Determine the (X, Y) coordinate at the center of the cell enclosing the given text.  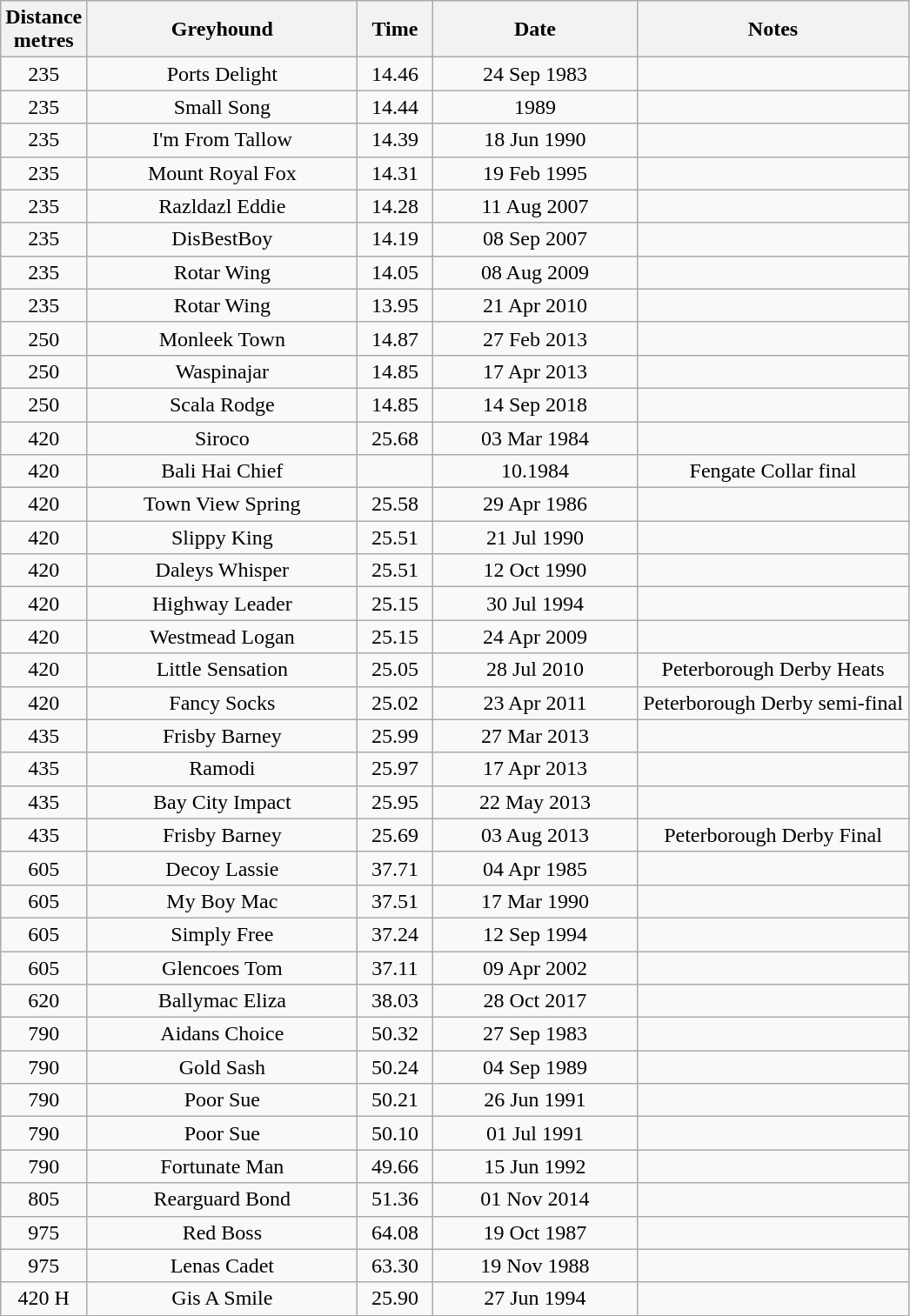
08 Aug 2009 (535, 272)
Greyhound (223, 30)
14.19 (395, 239)
09 Apr 2002 (535, 968)
14.28 (395, 206)
14.39 (395, 140)
Scala Rodge (223, 404)
14.44 (395, 107)
Little Sensation (223, 670)
Decoy Lassie (223, 868)
08 Sep 2007 (535, 239)
37.11 (395, 968)
Ramodi (223, 769)
14.46 (395, 74)
28 Jul 2010 (535, 670)
27 Sep 1983 (535, 1034)
22 May 2013 (535, 802)
49.66 (395, 1166)
50.32 (395, 1034)
Monleek Town (223, 338)
Daleys Whisper (223, 571)
37.71 (395, 868)
50.10 (395, 1133)
DisBestBoy (223, 239)
25.58 (395, 504)
805 (43, 1199)
Mount Royal Fox (223, 173)
24 Apr 2009 (535, 637)
Gis A Smile (223, 1299)
19 Feb 1995 (535, 173)
Peterborough Derby Heats (773, 670)
Peterborough Derby semi-final (773, 703)
14.87 (395, 338)
Razldazl Eddie (223, 206)
64.08 (395, 1232)
12 Oct 1990 (535, 571)
28 Oct 2017 (535, 1001)
I'm From Tallow (223, 140)
Siroco (223, 438)
Small Song (223, 107)
Fancy Socks (223, 703)
29 Apr 1986 (535, 504)
My Boy Mac (223, 901)
Aidans Choice (223, 1034)
23 Apr 2011 (535, 703)
Bali Hai Chief (223, 471)
25.05 (395, 670)
Distancemetres (43, 30)
27 Mar 2013 (535, 736)
Slippy King (223, 538)
14.05 (395, 272)
37.24 (395, 934)
Red Boss (223, 1232)
420 H (43, 1299)
04 Apr 1985 (535, 868)
Gold Sash (223, 1067)
Glencoes Tom (223, 968)
18 Jun 1990 (535, 140)
Westmead Logan (223, 637)
Lenas Cadet (223, 1266)
Notes (773, 30)
25.99 (395, 736)
51.36 (395, 1199)
26 Jun 1991 (535, 1100)
30 Jul 1994 (535, 604)
50.21 (395, 1100)
Simply Free (223, 934)
38.03 (395, 1001)
14 Sep 2018 (535, 404)
Ports Delight (223, 74)
Date (535, 30)
25.90 (395, 1299)
03 Mar 1984 (535, 438)
21 Jul 1990 (535, 538)
04 Sep 1989 (535, 1067)
Time (395, 30)
50.24 (395, 1067)
19 Oct 1987 (535, 1232)
27 Jun 1994 (535, 1299)
27 Feb 2013 (535, 338)
Town View Spring (223, 504)
1989 (535, 107)
Ballymac Eliza (223, 1001)
Rearguard Bond (223, 1199)
Bay City Impact (223, 802)
25.02 (395, 703)
Fengate Collar final (773, 471)
25.97 (395, 769)
620 (43, 1001)
25.69 (395, 835)
Highway Leader (223, 604)
17 Mar 1990 (535, 901)
37.51 (395, 901)
Fortunate Man (223, 1166)
11 Aug 2007 (535, 206)
21 Apr 2010 (535, 305)
Waspinajar (223, 371)
03 Aug 2013 (535, 835)
10.1984 (535, 471)
01 Nov 2014 (535, 1199)
01 Jul 1991 (535, 1133)
63.30 (395, 1266)
14.31 (395, 173)
12 Sep 1994 (535, 934)
19 Nov 1988 (535, 1266)
13.95 (395, 305)
Peterborough Derby Final (773, 835)
25.95 (395, 802)
15 Jun 1992 (535, 1166)
25.68 (395, 438)
24 Sep 1983 (535, 74)
